Return [x, y] of the center of cell containing provided text 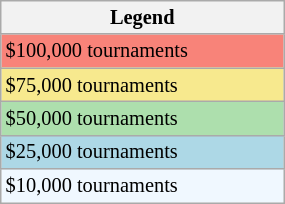
Legend [142, 17]
$100,000 tournaments [142, 51]
$50,000 tournaments [142, 118]
$10,000 tournaments [142, 186]
$25,000 tournaments [142, 152]
$75,000 tournaments [142, 85]
